Return the [x, y] coordinate for the center point of the cell that contains the specified text.  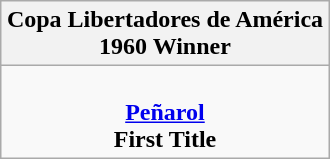
Copa Libertadores de América1960 Winner [164, 34]
PeñarolFirst Title [164, 112]
